Search for the cell housing the specified text and yield its (X, Y) center coordinate. 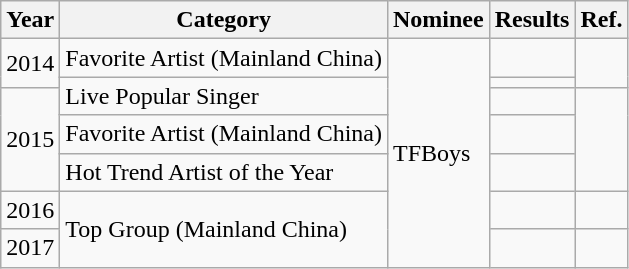
Top Group (Mainland China) (224, 229)
2016 (30, 210)
2014 (30, 64)
Category (224, 20)
2015 (30, 140)
Results (532, 20)
Ref. (602, 20)
2017 (30, 248)
TFBoys (438, 153)
Year (30, 20)
Nominee (438, 20)
Hot Trend Artist of the Year (224, 172)
Live Popular Singer (224, 96)
